Search for the cell housing the specified text and yield its (x, y) center coordinate. 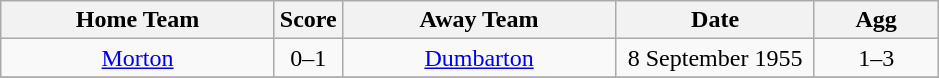
Dumbarton (479, 58)
8 September 1955 (716, 58)
Away Team (479, 20)
Home Team (138, 20)
0–1 (308, 58)
Agg (876, 20)
Date (716, 20)
1–3 (876, 58)
Morton (138, 58)
Score (308, 20)
